Search for the cell housing the specified text and yield its (X, Y) center coordinate. 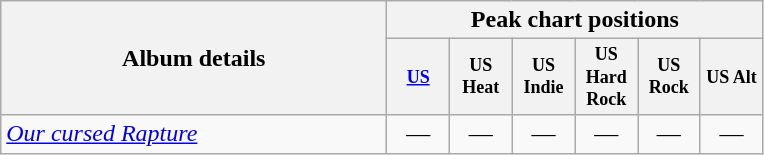
US Heat (480, 77)
US Rock (670, 77)
US (418, 77)
US Hard Rock (606, 77)
Our cursed Rapture (194, 134)
Peak chart positions (575, 20)
US Indie (544, 77)
Album details (194, 58)
US Alt (732, 77)
